From the cell containing the given text, extract its center point as (X, Y) coordinate. 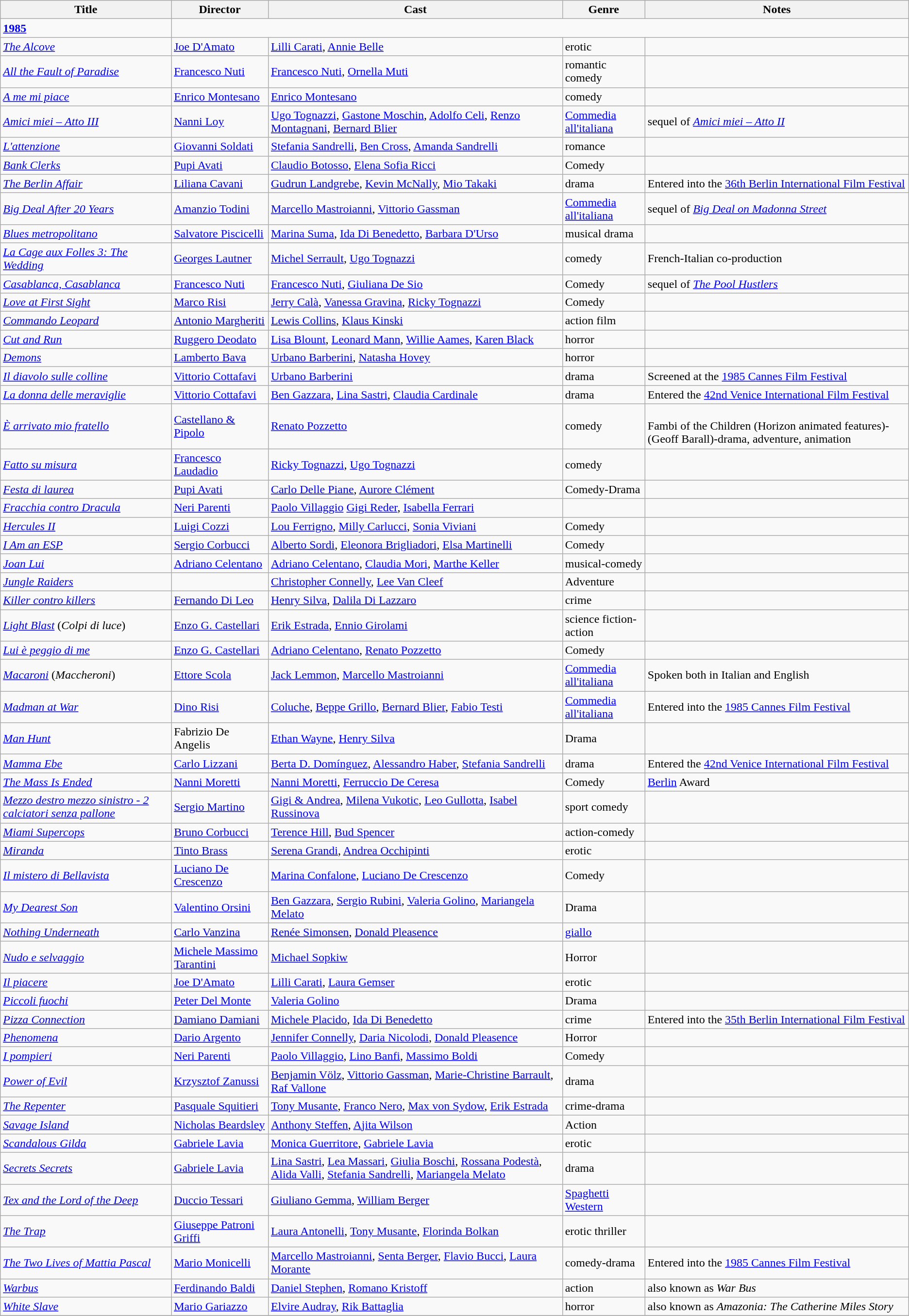
sequel of Amici miei – Atto II (777, 121)
Man Hunt (86, 739)
Damiano Damiani (220, 1019)
Anthony Steffen, Ajita Wilson (415, 1125)
Power of Evil (86, 1082)
Savage Island (86, 1125)
Warbus (86, 1288)
Mamma Ebe (86, 764)
Lilli Carati, Laura Gemser (415, 982)
also known as War Bus (777, 1288)
sequel of Big Deal on Madonna Street (777, 209)
Krzysztof Zanussi (220, 1082)
Nicholas Beardsley (220, 1125)
Adventure (604, 582)
Lamberto Bava (220, 358)
Action (604, 1125)
Lilli Carati, Annie Belle (415, 47)
Spoken both in Italian and English (777, 676)
Sergio Martino (220, 807)
Director (220, 10)
Alberto Sordi, Eleonora Brigliadori, Elsa Martinelli (415, 545)
My Dearest Son (86, 907)
Fatto su misura (86, 464)
action (604, 1288)
Renato Pozzetto (415, 426)
Lou Ferrigno, Milly Carlucci, Sonia Viviani (415, 526)
Cast (415, 10)
Ben Gazzara, Sergio Rubini, Valeria Golino, Mariangela Melato (415, 907)
Christopher Connelly, Lee Van Cleef (415, 582)
All the Fault of Paradise (86, 72)
Killer contro killers (86, 600)
Genre (604, 10)
Secrets Secrets (86, 1168)
Il piacere (86, 982)
Ugo Tognazzi, Gastone Moschin, Adolfo Celi, Renzo Montagnani, Bernard Blier (415, 121)
Luciano De Crescenzo (220, 876)
Lui è peggio di me (86, 650)
Luigi Cozzi (220, 526)
Fernando Di Leo (220, 600)
sport comedy (604, 807)
Liliana Cavani (220, 183)
Urbano Barberini (415, 376)
Festa di laurea (86, 489)
Salvatore Piscicelli (220, 233)
The Trap (86, 1231)
Tinto Brass (220, 850)
Marcello Mastroianni, Vittorio Gassman (415, 209)
Valeria Golino (415, 1000)
Dario Argento (220, 1038)
Antonio Margheriti (220, 321)
Scandalous Gilda (86, 1143)
also known as Amazonia: The Catherine Miles Story (777, 1306)
Castellano & Pipolo (220, 426)
The Two Lives of Mattia Pascal (86, 1263)
Nanni Moretti, Ferruccio De Ceresa (415, 782)
French-Italian co-production (777, 258)
Demons (86, 358)
Amici miei – Atto III (86, 121)
The Mass Is Ended (86, 782)
Duccio Tessari (220, 1200)
Marcello Mastroianni, Senta Berger, Flavio Bucci, Laura Morante (415, 1263)
1985 (86, 28)
Giuliano Gemma, William Berger (415, 1200)
Adriano Celentano, Renato Pozzetto (415, 650)
Mario Gariazzo (220, 1306)
Joan Lui (86, 563)
Gudrun Landgrebe, Kevin McNally, Mio Takaki (415, 183)
Entered into the 36th Berlin International Film Festival (777, 183)
science fiction-action (604, 625)
È arrivato mio fratello (86, 426)
Berlin Award (777, 782)
Jerry Calà, Vanessa Gravina, Ricky Tognazzi (415, 302)
Paolo Villaggio, Lino Banfi, Massimo Boldi (415, 1056)
Marco Risi (220, 302)
Ben Gazzara, Lina Sastri, Claudia Cardinale (415, 395)
Lewis Collins, Klaus Kinski (415, 321)
Serena Grandi, Andrea Occhipinti (415, 850)
The Alcove (86, 47)
Tex and the Lord of the Deep (86, 1200)
Ruggero Deodato (220, 339)
Mezzo destro mezzo sinistro - 2 calciatori senza pallone (86, 807)
Phenomena (86, 1038)
Daniel Stephen, Romano Kristoff (415, 1288)
Il mistero di Bellavista (86, 876)
Coluche, Beppe Grillo, Bernard Blier, Fabio Testi (415, 707)
Jennifer Connelly, Daria Nicolodi, Donald Pleasence (415, 1038)
Michele Massimo Tarantini (220, 957)
musical drama (604, 233)
Georges Lautner (220, 258)
Terence Hill, Bud Spencer (415, 832)
A me mi piace (86, 97)
Pasquale Squitieri (220, 1106)
Fabrizio De Angelis (220, 739)
Francesco Nuti, Ornella Muti (415, 72)
Nudo e selvaggio (86, 957)
I pompieri (86, 1056)
comedy-drama (604, 1263)
Bank Clerks (86, 165)
L'attenzione (86, 147)
Madman at War (86, 707)
Giuseppe Patroni Griffi (220, 1231)
crime-drama (604, 1106)
Big Deal After 20 Years (86, 209)
Erik Estrada, Ennio Girolami (415, 625)
Henry Silva, Dalila Di Lazzaro (415, 600)
Michel Serrault, Ugo Tognazzi (415, 258)
Benjamin Völz, Vittorio Gassman, Marie-Christine Barrault, Raf Vallone (415, 1082)
Lina Sastri, Lea Massari, Giulia Boschi, Rossana Podestà, Alida Valli, Stefania Sandrelli, Mariangela Melato (415, 1168)
Jungle Raiders (86, 582)
Entered into the 35th Berlin International Film Festival (777, 1019)
I Am an ESP (86, 545)
Urbano Barberini, Natasha Hovey (415, 358)
Light Blast (Colpi di luce) (86, 625)
Ricky Tognazzi, Ugo Tognazzi (415, 464)
Pizza Connection (86, 1019)
Blues metropolitano (86, 233)
Lisa Blount, Leonard Mann, Willie Aames, Karen Black (415, 339)
Adriano Celentano, Claudia Mori, Marthe Keller (415, 563)
erotic thriller (604, 1231)
Sergio Corbucci (220, 545)
Tony Musante, Franco Nero, Max von Sydow, Erik Estrada (415, 1106)
Piccoli fuochi (86, 1000)
action-comedy (604, 832)
Bruno Corbucci (220, 832)
sequel of The Pool Hustlers (777, 284)
Gigi & Andrea, Milena Vukotic, Leo Gullotta, Isabel Russinova (415, 807)
Ferdinando Baldi (220, 1288)
Stefania Sandrelli, Ben Cross, Amanda Sandrelli (415, 147)
Peter Del Monte (220, 1000)
Giovanni Soldati (220, 147)
Valentino Orsini (220, 907)
Notes (777, 10)
Mario Monicelli (220, 1263)
Commando Leopard (86, 321)
Michael Sopkiw (415, 957)
Spaghetti Western (604, 1200)
Fracchia contro Dracula (86, 508)
Amanzio Todini (220, 209)
La Cage aux Folles 3: The Wedding (86, 258)
The Repenter (86, 1106)
Marina Confalone, Luciano De Crescenzo (415, 876)
action film (604, 321)
Dino Risi (220, 707)
musical-comedy (604, 563)
Carlo Lizzani (220, 764)
Love at First Sight (86, 302)
Adriano Celentano (220, 563)
Carlo Vanzina (220, 932)
Berta D. Domínguez, Alessandro Haber, Stefania Sandrelli (415, 764)
Paolo Villaggio Gigi Reder, Isabella Ferrari (415, 508)
Jack Lemmon, Marcello Mastroianni (415, 676)
Ettore Scola (220, 676)
Title (86, 10)
Nothing Underneath (86, 932)
Casablanca, Casablanca (86, 284)
Elvire Audray, Rik Battaglia (415, 1306)
Laura Antonelli, Tony Musante, Florinda Bolkan (415, 1231)
Screened at the 1985 Cannes Film Festival (777, 376)
Nanni Loy (220, 121)
Monica Guerritore, Gabriele Lavia (415, 1143)
Michele Placido, Ida Di Benedetto (415, 1019)
Fambi of the Children (Horizon animated features)- (Geoff Barall)-drama, adventure, animation (777, 426)
Cut and Run (86, 339)
Macaroni (Maccheroni) (86, 676)
Marina Suma, Ida Di Benedetto, Barbara D'Urso (415, 233)
Francesco Laudadio (220, 464)
La donna delle meraviglie (86, 395)
giallo (604, 932)
Nanni Moretti (220, 782)
White Slave (86, 1306)
Francesco Nuti, Giuliana De Sio (415, 284)
Claudio Botosso, Elena Sofia Ricci (415, 165)
Carlo Delle Piane, Aurore Clément (415, 489)
Renée Simonsen, Donald Pleasence (415, 932)
Comedy-Drama (604, 489)
romance (604, 147)
The Berlin Affair (86, 183)
Miranda (86, 850)
Ethan Wayne, Henry Silva (415, 739)
Miami Supercops (86, 832)
romantic comedy (604, 72)
Hercules II (86, 526)
Il diavolo sulle colline (86, 376)
